Determine the (X, Y) coordinate at the center of the cell enclosing the given text.  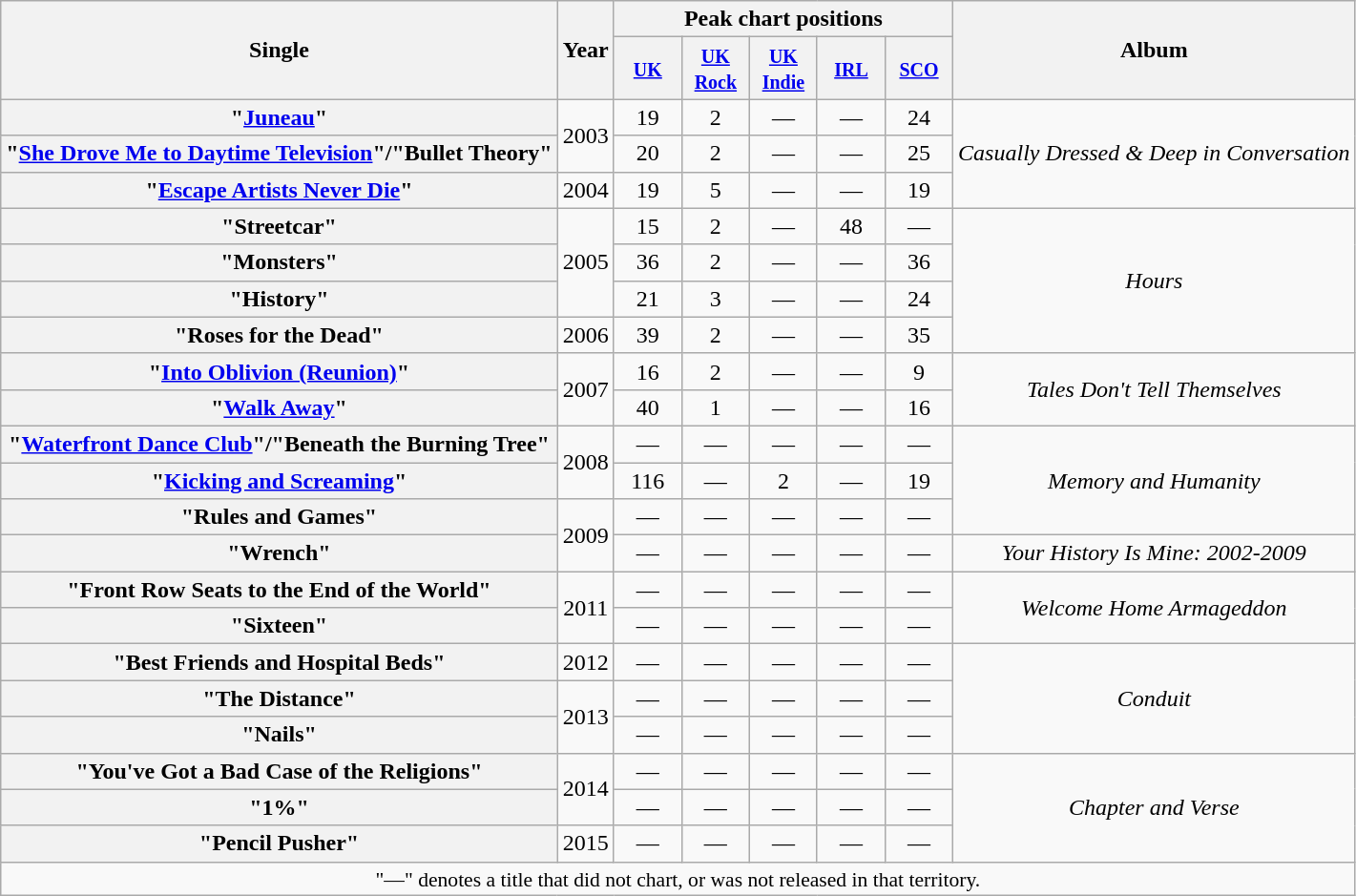
"Kicking and Screaming" (279, 480)
5 (716, 190)
"You've Got a Bad Case of the Religions" (279, 771)
"She Drove Me to Daytime Television"/"Bullet Theory" (279, 154)
"Sixteen" (279, 626)
15 (647, 226)
21 (647, 299)
"Juneau" (279, 117)
Hours (1155, 281)
2008 (586, 462)
UK Indie (782, 69)
9 (920, 371)
Your History Is Mine: 2002-2009 (1155, 553)
2015 (586, 844)
Memory and Humanity (1155, 480)
"Roses for the Dead" (279, 335)
UK Rock (716, 69)
"1%" (279, 807)
20 (647, 154)
"—" denotes a title that did not chart, or was not released in that territory. (678, 879)
"Nails" (279, 735)
Peak chart positions (782, 19)
39 (647, 335)
UK (647, 69)
116 (647, 480)
25 (920, 154)
2013 (586, 717)
35 (920, 335)
2004 (586, 190)
SCO (920, 69)
"Pencil Pusher" (279, 844)
Tales Don't Tell Themselves (1155, 389)
"Monsters" (279, 262)
IRL (851, 69)
Year (586, 50)
2007 (586, 389)
2009 (586, 535)
"The Distance" (279, 698)
2006 (586, 335)
Single (279, 50)
"Walk Away" (279, 407)
2003 (586, 135)
"Rules and Games" (279, 517)
3 (716, 299)
Chapter and Verse (1155, 807)
2011 (586, 608)
2012 (586, 662)
"History" (279, 299)
40 (647, 407)
Welcome Home Armageddon (1155, 608)
1 (716, 407)
"Wrench" (279, 553)
2005 (586, 262)
2014 (586, 789)
Casually Dressed & Deep in Conversation (1155, 154)
"Escape Artists Never Die" (279, 190)
"Best Friends and Hospital Beds" (279, 662)
Album (1155, 50)
48 (851, 226)
"Front Row Seats to the End of the World" (279, 590)
"Waterfront Dance Club"/"Beneath the Burning Tree" (279, 444)
"Into Oblivion (Reunion)" (279, 371)
Conduit (1155, 698)
"Streetcar" (279, 226)
